For the text-containing cell, return its midpoint in [x, y] coordinate format. 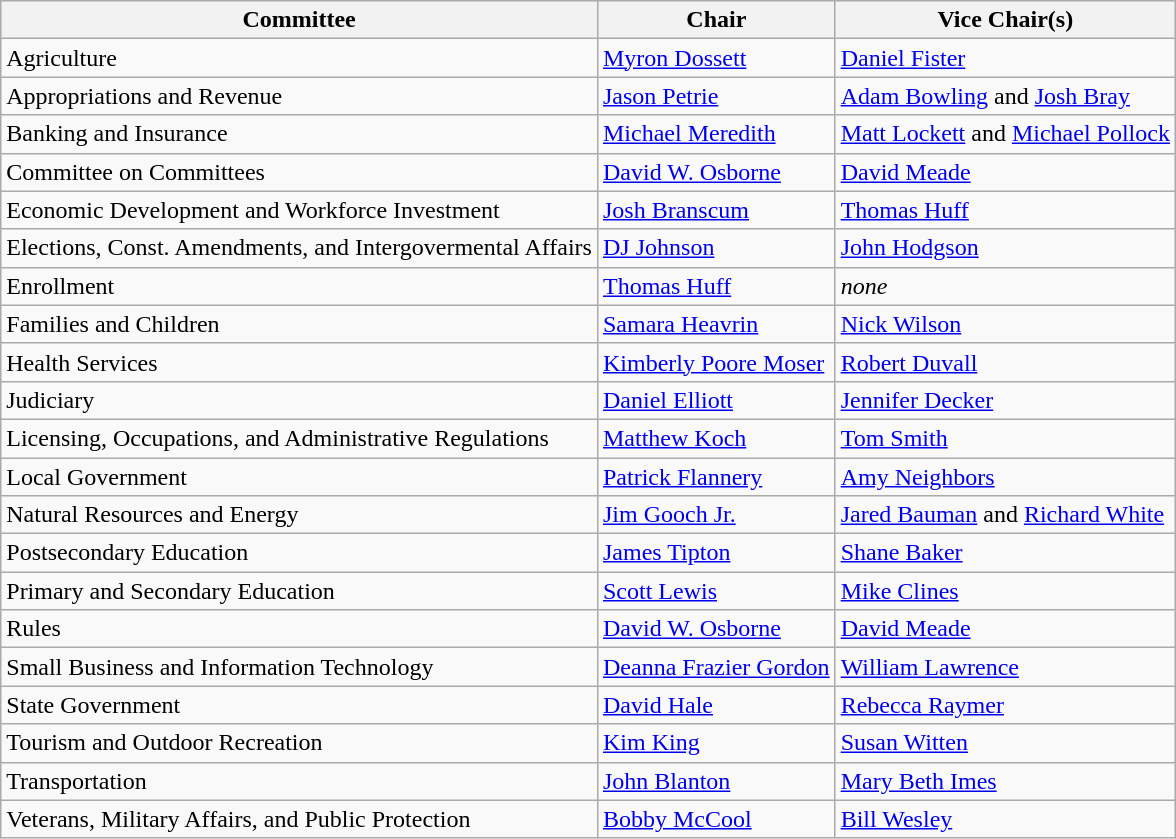
Rebecca Raymer [1005, 705]
Vice Chair(s) [1005, 20]
Small Business and Information Technology [300, 667]
Jim Gooch Jr. [716, 515]
Deanna Frazier Gordon [716, 667]
Daniel Elliott [716, 400]
Primary and Secondary Education [300, 591]
Matt Lockett and Michael Pollock [1005, 134]
Judiciary [300, 400]
David Hale [716, 705]
Families and Children [300, 324]
Patrick Flannery [716, 477]
Jennifer Decker [1005, 400]
Kim King [716, 743]
DJ Johnson [716, 248]
Shane Baker [1005, 553]
Robert Duvall [1005, 362]
Susan Witten [1005, 743]
William Lawrence [1005, 667]
Elections, Const. Amendments, and Intergovermental Affairs [300, 248]
State Government [300, 705]
Local Government [300, 477]
Adam Bowling and Josh Bray [1005, 96]
Natural Resources and Energy [300, 515]
Committee on Committees [300, 172]
Nick Wilson [1005, 324]
Committee [300, 20]
Licensing, Occupations, and Administrative Regulations [300, 438]
Bill Wesley [1005, 819]
John Blanton [716, 781]
Scott Lewis [716, 591]
none [1005, 286]
James Tipton [716, 553]
Jason Petrie [716, 96]
Daniel Fister [1005, 58]
Banking and Insurance [300, 134]
Michael Meredith [716, 134]
Samara Heavrin [716, 324]
Jared Bauman and Richard White [1005, 515]
John Hodgson [1005, 248]
Mike Clines [1005, 591]
Kimberly Poore Moser [716, 362]
Matthew Koch [716, 438]
Josh Branscum [716, 210]
Veterans, Military Affairs, and Public Protection [300, 819]
Enrollment [300, 286]
Tourism and Outdoor Recreation [300, 743]
Mary Beth Imes [1005, 781]
Appropriations and Revenue [300, 96]
Tom Smith [1005, 438]
Economic Development and Workforce Investment [300, 210]
Postsecondary Education [300, 553]
Chair [716, 20]
Bobby McCool [716, 819]
Health Services [300, 362]
Rules [300, 629]
Agriculture [300, 58]
Myron Dossett [716, 58]
Transportation [300, 781]
Amy Neighbors [1005, 477]
